Identify which cell holds the provided text, then report its (X, Y) central coordinate. 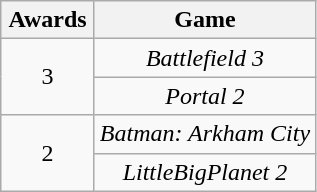
3 (48, 77)
Battlefield 3 (204, 58)
2 (48, 153)
Game (204, 20)
Awards (48, 20)
Portal 2 (204, 96)
LittleBigPlanet 2 (204, 172)
Batman: Arkham City (204, 134)
